Find where the given text appears and provide that cell's center as (x, y) coordinate. 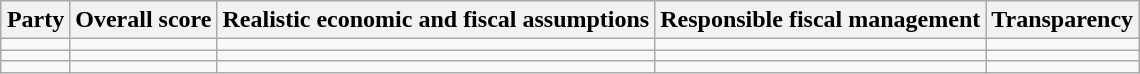
Overall score (144, 20)
Transparency (1062, 20)
Party (35, 20)
Responsible fiscal management (820, 20)
Realistic economic and fiscal assumptions (436, 20)
